Pinpoint the cell where the given text exists, returning its (x, y) midpoint coordinate. 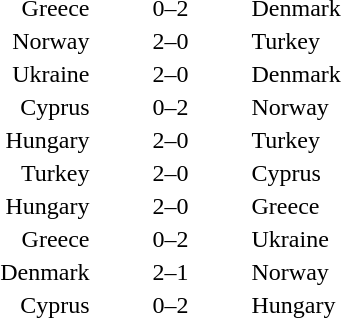
2–1 (170, 272)
